Determine the (X, Y) coordinate at the center of the cell enclosing the given text.  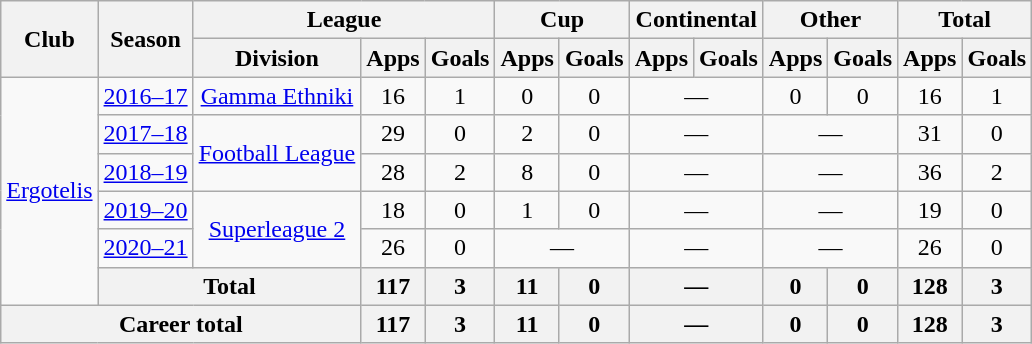
Career total (181, 324)
31 (930, 134)
19 (930, 210)
2017–18 (146, 134)
2018–19 (146, 172)
36 (930, 172)
Other (830, 20)
2020–21 (146, 248)
Division (277, 58)
Ergotelis (50, 191)
Season (146, 39)
28 (393, 172)
29 (393, 134)
2019–20 (146, 210)
Football League (277, 153)
Cup (562, 20)
8 (527, 172)
Superleague 2 (277, 229)
Club (50, 39)
League (344, 20)
18 (393, 210)
Gamma Ethniki (277, 96)
2016–17 (146, 96)
Continental (696, 20)
